Detect which cell encompasses the target text, then output its [X, Y] center coordinate. 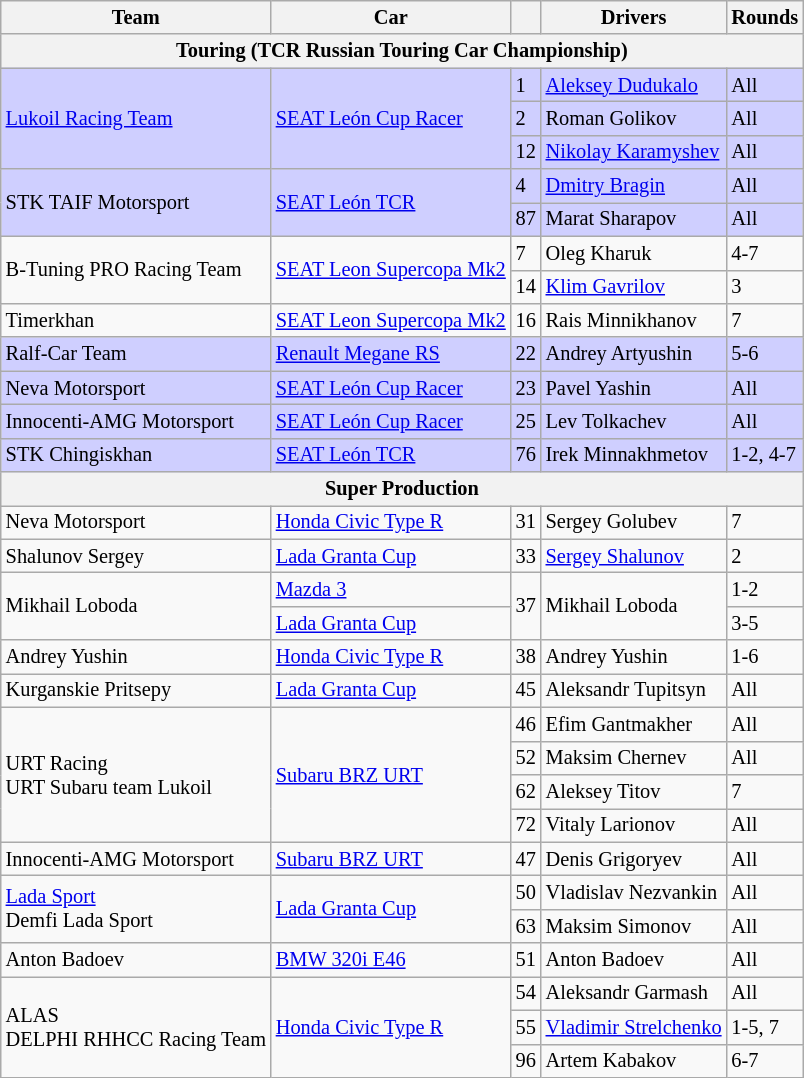
Aleksey Titov [634, 791]
Drivers [634, 17]
Vladislav Nezvankin [634, 892]
Aleksandr Garmash [634, 993]
1 [526, 85]
52 [526, 758]
Aleksandr Tupitsyn [634, 690]
Rais Minnikhanov [634, 320]
Roman Golikov [634, 118]
Andrey Artyushin [634, 354]
STK TAIF Motorsport [136, 202]
Renault Megane RS [391, 354]
16 [526, 320]
5-6 [764, 354]
Denis Grigoryev [634, 859]
6-7 [764, 1061]
96 [526, 1061]
46 [526, 724]
Vitaly Larionov [634, 825]
51 [526, 960]
62 [526, 791]
Sergey Shalunov [634, 556]
Shalunov Sergey [136, 556]
Maksim Chernev [634, 758]
Efim Gantmakher [634, 724]
31 [526, 522]
50 [526, 892]
14 [526, 287]
55 [526, 1027]
63 [526, 926]
B-Tuning PRO Racing Team [136, 270]
38 [526, 657]
Lukoil Racing Team [136, 118]
Sergey Golubev [634, 522]
Oleg Kharuk [634, 253]
87 [526, 219]
1-2 [764, 589]
Artem Kabakov [634, 1061]
25 [526, 421]
12 [526, 152]
4-7 [764, 253]
Irek Minnakhmetov [634, 455]
ALASDELPHI RHHCC Racing Team [136, 1026]
Nikolay Karamyshev [634, 152]
54 [526, 993]
47 [526, 859]
Ralf-Car Team [136, 354]
Team [136, 17]
1-2, 4-7 [764, 455]
Mazda 3 [391, 589]
Lev Tolkachev [634, 421]
Pavel Yashin [634, 388]
Vladimir Strelchenko [634, 1027]
Super Production [402, 489]
BMW 320i E46 [391, 960]
Klim Gavrilov [634, 287]
37 [526, 606]
STK Chingiskhan [136, 455]
Maksim Simonov [634, 926]
Rounds [764, 17]
URT RacingURT Subaru team Lukoil [136, 774]
Timerkhan [136, 320]
45 [526, 690]
72 [526, 825]
Lada SportDemfi Lada Sport [136, 908]
Touring (TCR Russian Touring Car Championship) [402, 51]
Kurganskie Pritsepy [136, 690]
Aleksey Dudukalo [634, 85]
33 [526, 556]
76 [526, 455]
3-5 [764, 623]
1-6 [764, 657]
Dmitry Bragin [634, 186]
1-5, 7 [764, 1027]
4 [526, 186]
23 [526, 388]
22 [526, 354]
Car [391, 17]
Marat Sharapov [634, 219]
3 [764, 287]
